Capture the cell that displays the provided text and extract its (x, y) central coordinate. 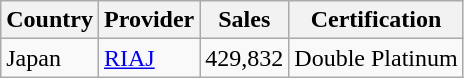
Sales (244, 20)
Double Platinum (376, 58)
Certification (376, 20)
Japan (50, 58)
Provider (148, 20)
429,832 (244, 58)
RIAJ (148, 58)
Country (50, 20)
